Scan for the cell matching the given text and deliver its [X, Y] coordinate at center. 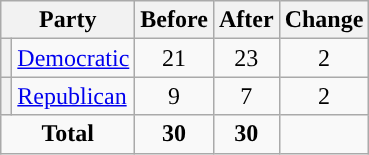
Democratic [74, 58]
23 [246, 58]
Change [324, 20]
21 [174, 58]
Before [174, 20]
Republican [74, 96]
Total [68, 134]
After [246, 20]
9 [174, 96]
Party [68, 20]
7 [246, 96]
